Pinpoint the cell where the given text exists, returning its [x, y] midpoint coordinate. 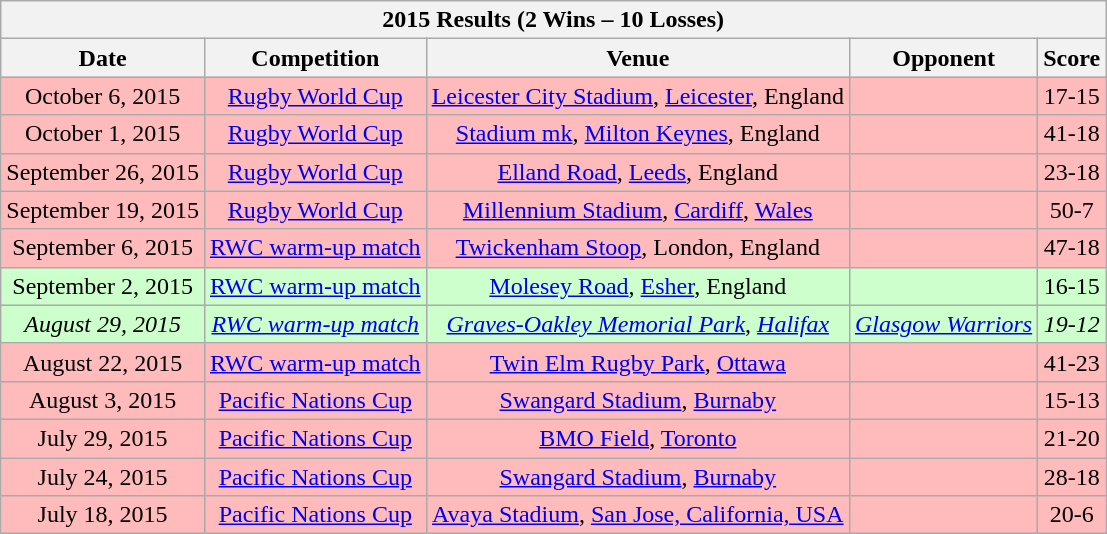
Avaya Stadium, San Jose, California, USA [638, 515]
August 29, 2015 [103, 324]
Opponent [943, 58]
2015 Results (2 Wins – 10 Losses) [554, 20]
Twin Elm Rugby Park, Ottawa [638, 362]
September 26, 2015 [103, 172]
15-13 [1072, 400]
16-15 [1072, 286]
Graves-Oakley Memorial Park, Halifax [638, 324]
BMO Field, Toronto [638, 438]
August 3, 2015 [103, 400]
Competition [315, 58]
Glasgow Warriors [943, 324]
21-20 [1072, 438]
Venue [638, 58]
Millennium Stadium, Cardiff, Wales [638, 210]
Twickenham Stoop, London, England [638, 248]
September 19, 2015 [103, 210]
Stadium mk, Milton Keynes, England [638, 134]
19-12 [1072, 324]
17-15 [1072, 96]
20-6 [1072, 515]
Molesey Road, Esher, England [638, 286]
October 6, 2015 [103, 96]
October 1, 2015 [103, 134]
Date [103, 58]
July 24, 2015 [103, 477]
September 2, 2015 [103, 286]
50-7 [1072, 210]
Leicester City Stadium, Leicester, England [638, 96]
41-18 [1072, 134]
23-18 [1072, 172]
Score [1072, 58]
Elland Road, Leeds, England [638, 172]
September 6, 2015 [103, 248]
July 29, 2015 [103, 438]
28-18 [1072, 477]
August 22, 2015 [103, 362]
47-18 [1072, 248]
July 18, 2015 [103, 515]
41-23 [1072, 362]
